Capture the cell that displays the provided text and extract its [X, Y] central coordinate. 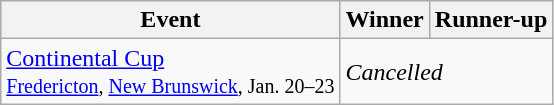
Continental Cup Fredericton, New Brunswick, Jan. 20–23 [170, 72]
Event [170, 20]
Winner [384, 20]
Cancelled [446, 72]
Runner-up [491, 20]
